Output the [x, y] coordinate of the center of the cell containing the given text.  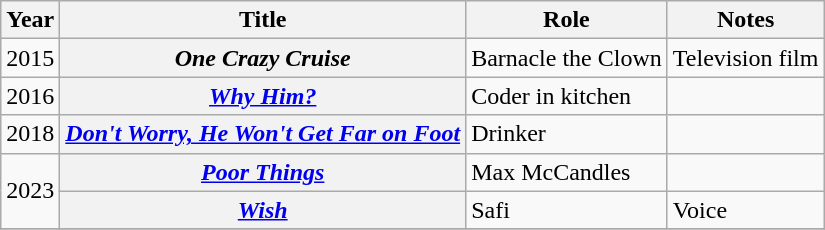
Max McCandles [567, 172]
Barnacle the Clown [567, 58]
Safi [567, 210]
Role [567, 20]
Voice [746, 210]
Television film [746, 58]
Title [263, 20]
One Crazy Cruise [263, 58]
Drinker [567, 134]
2023 [30, 191]
Coder in kitchen [567, 96]
2015 [30, 58]
Wish [263, 210]
Notes [746, 20]
Don't Worry, He Won't Get Far on Foot [263, 134]
2016 [30, 96]
Poor Things [263, 172]
Year [30, 20]
Why Him? [263, 96]
2018 [30, 134]
